Capture the cell that displays the provided text and extract its (x, y) central coordinate. 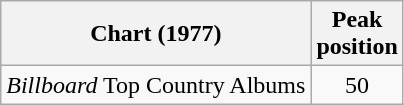
Chart (1977) (156, 34)
50 (357, 85)
Billboard Top Country Albums (156, 85)
Peakposition (357, 34)
